Find where the given text appears and provide that cell's center as [x, y] coordinate. 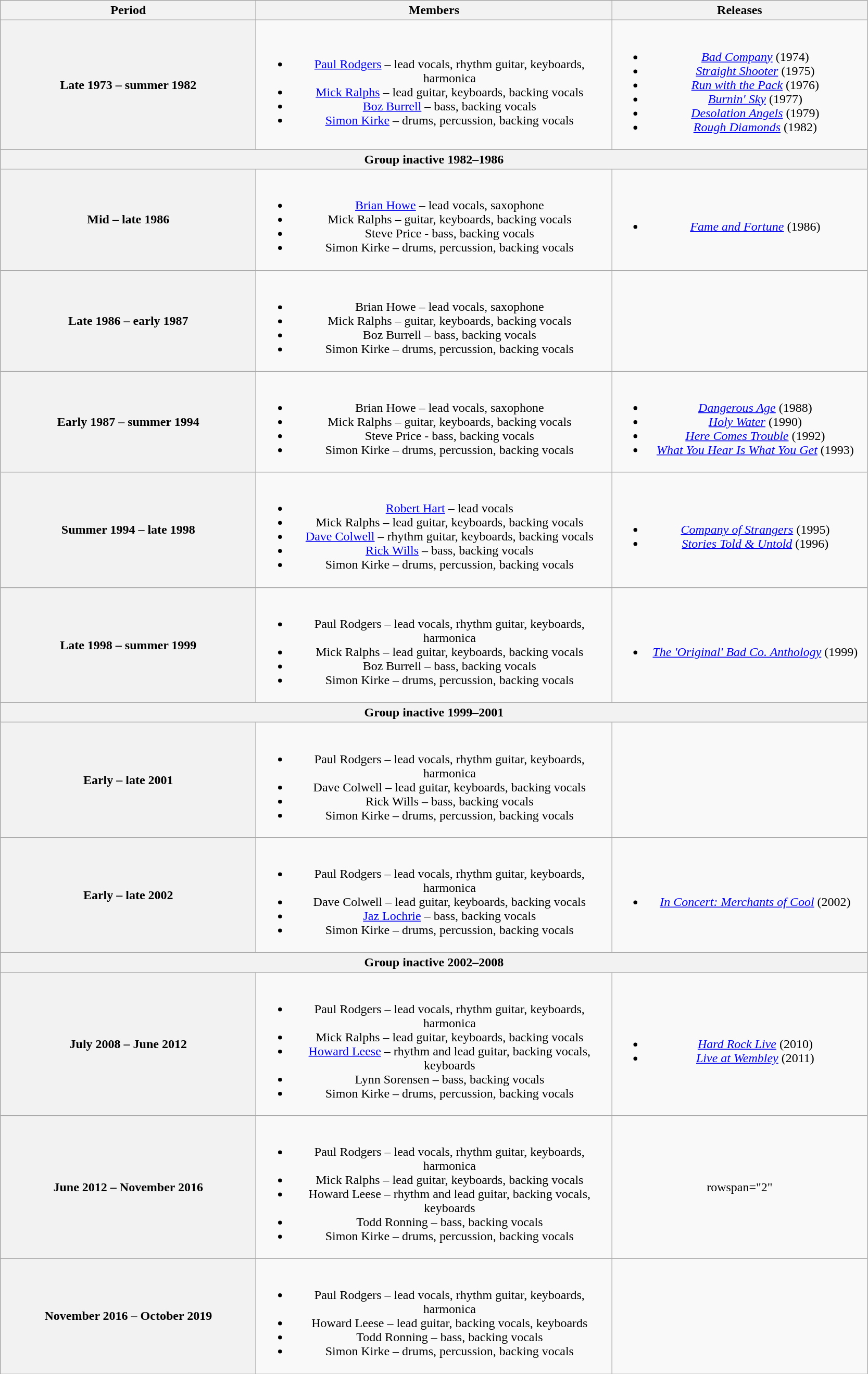
Releases [739, 10]
Late 1998 – summer 1999 [128, 645]
Late 1973 – summer 1982 [128, 85]
November 2016 – October 2019 [128, 1316]
rowspan="2" [739, 1187]
July 2008 – June 2012 [128, 1044]
Bad Company (1974)Straight Shooter (1975)Run with the Pack (1976)Burnin' Sky (1977)Desolation Angels (1979)Rough Diamonds (1982) [739, 85]
Early – late 2002 [128, 894]
Period [128, 10]
Late 1986 – early 1987 [128, 321]
Group inactive 2002–2008 [434, 962]
Mid – late 1986 [128, 220]
June 2012 – November 2016 [128, 1187]
In Concert: Merchants of Cool (2002) [739, 894]
Dangerous Age (1988)Holy Water (1990)Here Comes Trouble (1992)What You Hear Is What You Get (1993) [739, 422]
Early 1987 – summer 1994 [128, 422]
Hard Rock Live (2010)Live at Wembley (2011) [739, 1044]
Group inactive 1982–1986 [434, 159]
Company of Strangers (1995)Stories Told & Untold (1996) [739, 530]
Group inactive 1999–2001 [434, 712]
Members [434, 10]
Fame and Fortune (1986) [739, 220]
Early – late 2001 [128, 780]
The 'Original' Bad Co. Anthology (1999) [739, 645]
Summer 1994 – late 1998 [128, 530]
